Identify which cell holds the provided text, then report its (x, y) central coordinate. 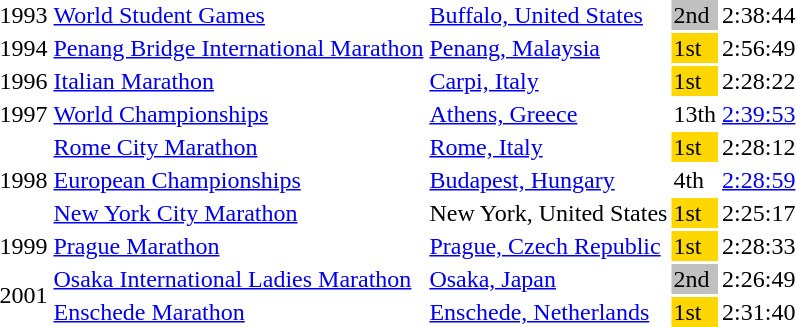
Budapest, Hungary (548, 180)
European Championships (238, 180)
13th (695, 114)
New York City Marathon (238, 213)
Enschede, Netherlands (548, 312)
4th (695, 180)
World Championships (238, 114)
Enschede Marathon (238, 312)
Italian Marathon (238, 81)
Prague Marathon (238, 246)
Buffalo, United States (548, 15)
Rome, Italy (548, 147)
New York, United States (548, 213)
Rome City Marathon (238, 147)
Athens, Greece (548, 114)
Penang Bridge International Marathon (238, 48)
World Student Games (238, 15)
Prague, Czech Republic (548, 246)
Penang, Malaysia (548, 48)
Osaka, Japan (548, 279)
Carpi, Italy (548, 81)
Osaka International Ladies Marathon (238, 279)
